Determine the (X, Y) coordinate at the center of the cell enclosing the given text.  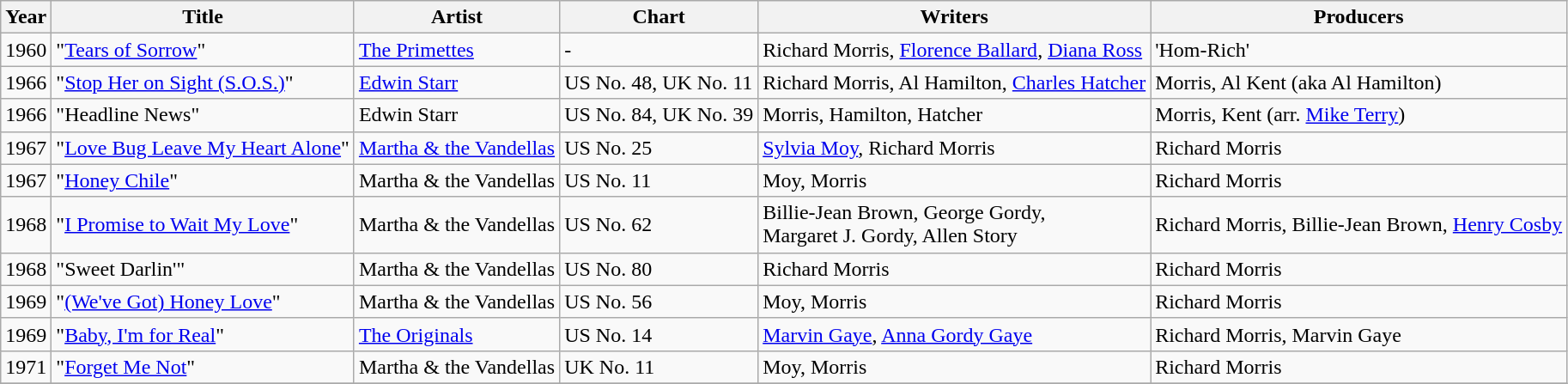
"Forget Me Not" (203, 367)
1960 (26, 50)
1971 (26, 367)
'Hom-Rich' (1358, 50)
US No. 80 (659, 269)
US No. 62 (659, 225)
US No. 48, UK No. 11 (659, 82)
Marvin Gaye, Anna Gordy Gaye (955, 334)
"I Promise to Wait My Love" (203, 225)
"Baby, I'm for Real" (203, 334)
Richard Morris, Al Hamilton, Charles Hatcher (955, 82)
"Honey Chile" (203, 180)
"Tears of Sorrow" (203, 50)
US No. 11 (659, 180)
US No. 14 (659, 334)
Morris, Kent (arr. Mike Terry) (1358, 115)
UK No. 11 (659, 367)
Morris, Al Kent (aka Al Hamilton) (1358, 82)
"Headline News" (203, 115)
"Sweet Darlin'" (203, 269)
Chart (659, 17)
Title (203, 17)
Morris, Hamilton, Hatcher (955, 115)
Richard Morris, Marvin Gaye (1358, 334)
Richard Morris, Billie-Jean Brown, Henry Cosby (1358, 225)
The Primettes (457, 50)
"(We've Got) Honey Love" (203, 302)
Year (26, 17)
Billie-Jean Brown, George Gordy,Margaret J. Gordy, Allen Story (955, 225)
"Love Bug Leave My Heart Alone" (203, 148)
Writers (955, 17)
Artist (457, 17)
US No. 56 (659, 302)
- (659, 50)
US No. 25 (659, 148)
"Stop Her on Sight (S.O.S.)" (203, 82)
Sylvia Moy, Richard Morris (955, 148)
Producers (1358, 17)
US No. 84, UK No. 39 (659, 115)
Richard Morris, Florence Ballard, Diana Ross (955, 50)
The Originals (457, 334)
